Locate the cell with the specified text and output its [X, Y] center coordinate. 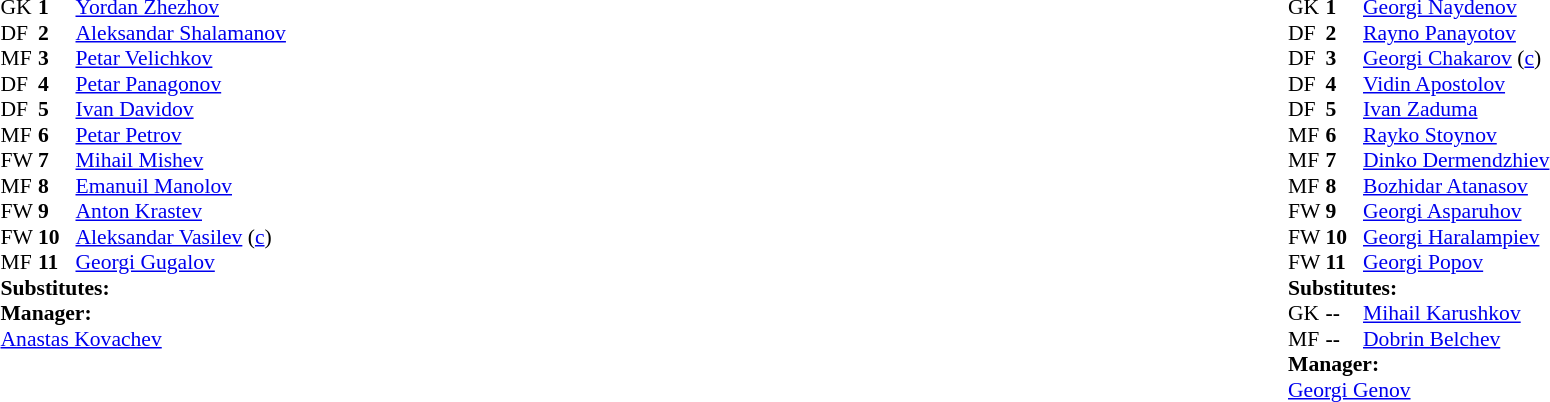
Anton Krastev [181, 211]
Petar Panagonov [181, 84]
Georgi Gugalov [181, 263]
Rayko Stoynov [1456, 135]
Aleksandar Shalamanov [181, 33]
Aleksandar Vasilev (c) [181, 237]
Mihail Mishev [181, 161]
Georgi Chakarov (c) [1456, 59]
Rayno Panayotov [1456, 33]
Dobrin Belchev [1456, 339]
Petar Petrov [181, 135]
Georgi Haralampiev [1456, 237]
GK [1307, 313]
Dinko Dermendzhiev [1456, 161]
Bozhidar Atanasov [1456, 186]
Emanuil Manolov [181, 186]
Anastas Kovachev [142, 339]
Mihail Karushkov [1456, 313]
Petar Velichkov [181, 59]
Georgi Asparuhov [1456, 211]
Georgi Popov [1456, 263]
Ivan Zaduma [1456, 109]
Vidin Apostolov [1456, 84]
Ivan Davidov [181, 109]
